Identify which cell holds the provided text, then report its (x, y) central coordinate. 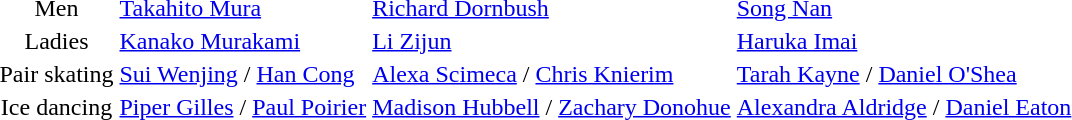
Kanako Murakami (243, 41)
Li Zijun (552, 41)
Alexa Scimeca / Chris Knierim (552, 74)
Sui Wenjing / Han Cong (243, 74)
